Return (X, Y) of the center of cell containing provided text 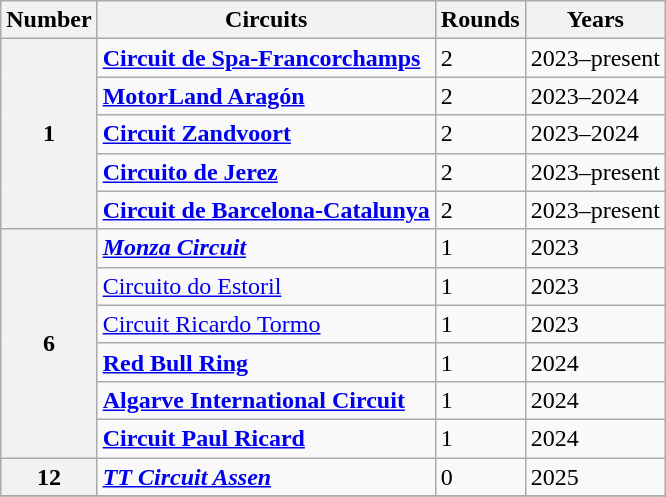
Algarve International Circuit (266, 400)
0 (480, 477)
2025 (595, 477)
Years (595, 20)
Circuit Paul Ricard (266, 438)
Number (49, 20)
Red Bull Ring (266, 362)
Circuit Ricardo Tormo (266, 324)
12 (49, 477)
Circuit de Spa-Francorchamps (266, 58)
MotorLand Aragón (266, 96)
Circuits (266, 20)
Rounds (480, 20)
6 (49, 343)
TT Circuit Assen (266, 477)
Circuito do Estoril (266, 286)
Circuit de Barcelona-Catalunya (266, 210)
Circuit Zandvoort (266, 134)
Circuito de Jerez (266, 172)
Monza Circuit (266, 248)
